Output the (x, y) coordinate of the center of the cell containing the given text.  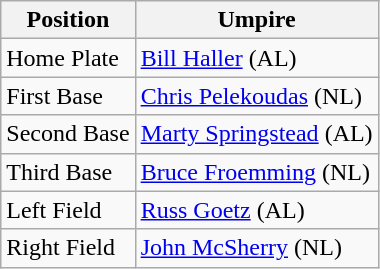
Home Plate (68, 58)
Second Base (68, 134)
Umpire (256, 20)
Position (68, 20)
Right Field (68, 248)
John McSherry (NL) (256, 248)
First Base (68, 96)
Marty Springstead (AL) (256, 134)
Bruce Froemming (NL) (256, 172)
Left Field (68, 210)
Bill Haller (AL) (256, 58)
Chris Pelekoudas (NL) (256, 96)
Russ Goetz (AL) (256, 210)
Third Base (68, 172)
